Capture the cell that displays the provided text and extract its [x, y] central coordinate. 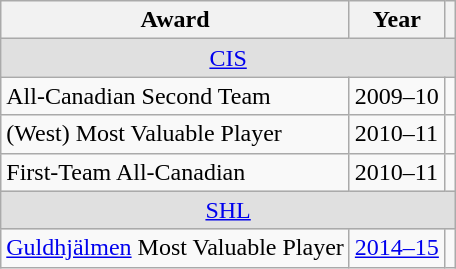
Award [176, 20]
(West) Most Valuable Player [176, 134]
SHL [228, 210]
Year [396, 20]
First-Team All-Canadian [176, 172]
2014–15 [396, 248]
All-Canadian Second Team [176, 96]
2009–10 [396, 96]
Guldhjälmen Most Valuable Player [176, 248]
CIS [228, 58]
